Return the [X, Y] coordinate for the center point of the cell that contains the specified text.  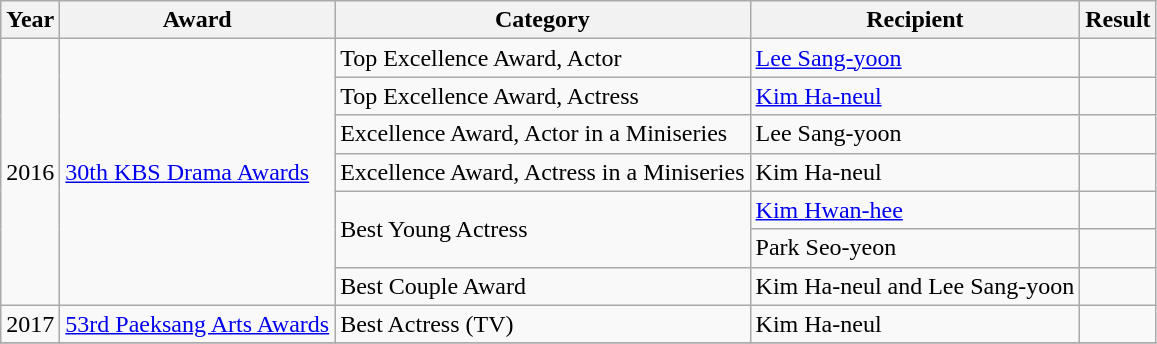
2016 [30, 172]
Best Couple Award [542, 286]
53rd Paeksang Arts Awards [198, 324]
Excellence Award, Actress in a Miniseries [542, 172]
Kim Ha-neul and Lee Sang-yoon [915, 286]
30th KBS Drama Awards [198, 172]
Excellence Award, Actor in a Miniseries [542, 134]
Category [542, 20]
Best Actress (TV) [542, 324]
Recipient [915, 20]
Park Seo-yeon [915, 248]
Result [1118, 20]
Best Young Actress [542, 229]
2017 [30, 324]
Kim Hwan-hee [915, 210]
Award [198, 20]
Top Excellence Award, Actor [542, 58]
Year [30, 20]
Top Excellence Award, Actress [542, 96]
